Scan for the cell matching the given text and deliver its (X, Y) coordinate at center. 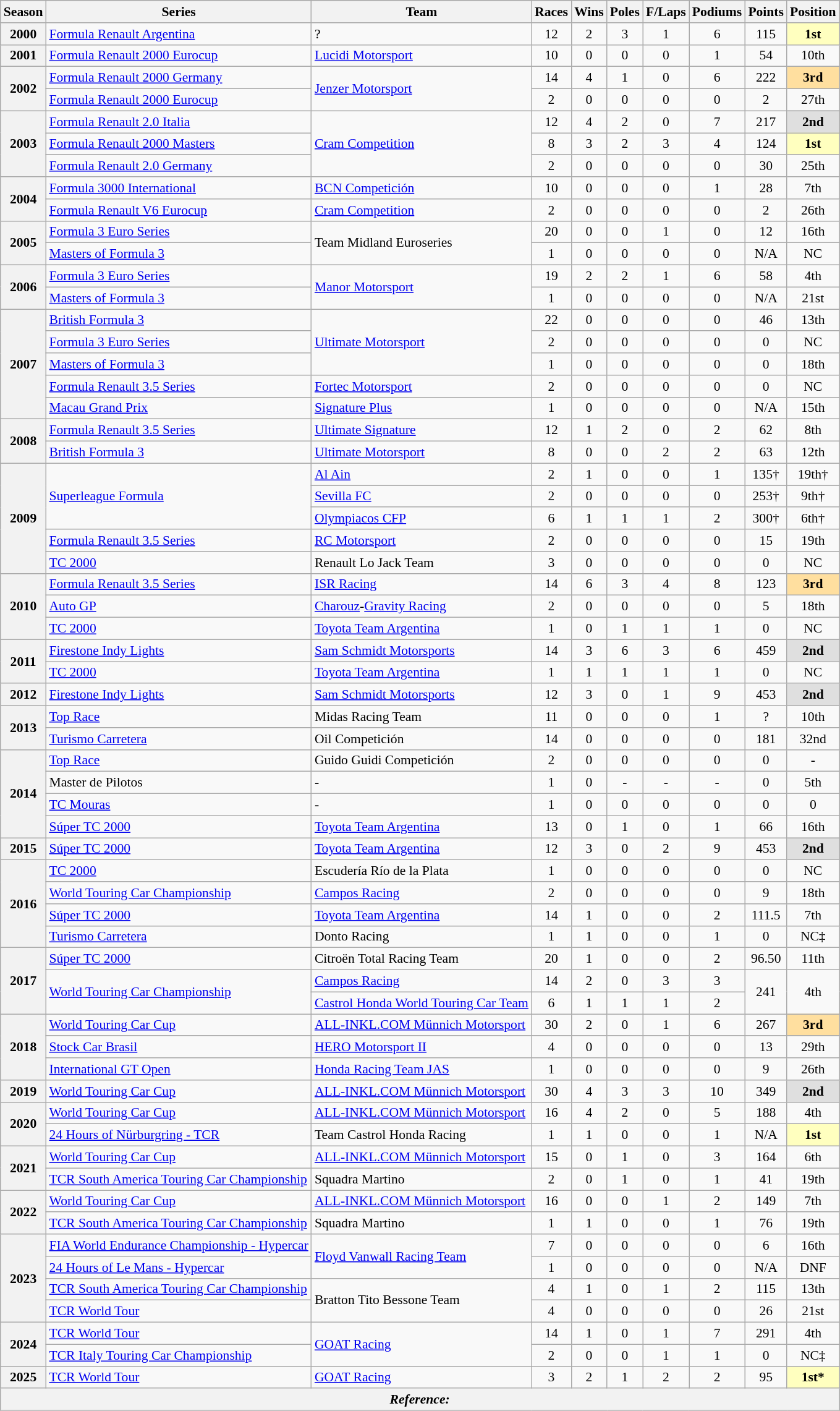
Al Ain (422, 474)
Floyd Vanwall Racing Team (422, 1256)
Fortec Motorsport (422, 386)
2007 (23, 364)
2010 (23, 606)
54 (766, 56)
32nd (813, 739)
Master de Pilotos (178, 783)
Formula Renault 2000 Masters (178, 144)
2011 (23, 662)
291 (766, 1334)
9th† (813, 497)
41 (766, 1179)
Team Castrol Honda Racing (422, 1135)
Superleague Formula (178, 496)
12th (813, 453)
66 (766, 827)
Macau Grand Prix (178, 408)
2019 (23, 1091)
Position (813, 12)
11 (551, 717)
Escudería Río de la Plata (422, 871)
62 (766, 430)
BCN Competición (422, 188)
2023 (23, 1278)
Poles (625, 12)
19th† (813, 474)
19 (551, 276)
26 (766, 1311)
300† (766, 519)
2020 (23, 1124)
Ultimate Signature (422, 430)
RC Motorsport (422, 540)
Points (766, 12)
Formula Renault 2.0 Germany (178, 166)
Podiums (717, 12)
2015 (23, 849)
2006 (23, 287)
217 (766, 122)
2001 (23, 56)
2021 (23, 1169)
Guido Guidi Competición (422, 761)
1st* (813, 1378)
27th (813, 100)
Jenzer Motorsport (422, 89)
Formula Renault 2.0 Italia (178, 122)
Oil Competición (422, 739)
2009 (23, 518)
Formula Renault 2000 Germany (178, 78)
2014 (23, 793)
24 Hours of Nürburgring - TCR (178, 1135)
164 (766, 1157)
2016 (23, 904)
2018 (23, 1047)
2012 (23, 695)
459 (766, 650)
2017 (23, 981)
124 (766, 144)
349 (766, 1091)
HERO Motorsport II (422, 1047)
5th (813, 783)
Team Midland Euroseries (422, 242)
Renault Lo Jack Team (422, 563)
6th (813, 1157)
8th (813, 430)
111.5 (766, 915)
Team (422, 12)
2025 (23, 1378)
Bratton Tito Bessone Team (422, 1300)
DNF (813, 1268)
ISR Racing (422, 584)
2003 (23, 143)
58 (766, 276)
Honda Racing Team JAS (422, 1069)
International GT Open (178, 1069)
24 Hours of Le Mans - Hypercar (178, 1268)
Auto GP (178, 607)
241 (766, 992)
Formula Renault V6 Eurocup (178, 210)
222 (766, 78)
2008 (23, 441)
2013 (23, 727)
Wins (589, 12)
Stock Car Brasil (178, 1047)
28 (766, 188)
123 (766, 584)
Citroën Total Racing Team (422, 959)
Lucidi Motorsport (422, 56)
2024 (23, 1344)
Formula Renault Argentina (178, 34)
95 (766, 1378)
22 (551, 320)
Formula 3000 International (178, 188)
15th (813, 408)
181 (766, 739)
TCR Italy Touring Car Championship (178, 1355)
F/Laps (666, 12)
135† (766, 474)
2022 (23, 1212)
2004 (23, 199)
Season (23, 12)
149 (766, 1201)
Sevilla FC (422, 497)
25th (813, 166)
Manor Motorsport (422, 287)
FIA World Endurance Championship - Hypercar (178, 1245)
2000 (23, 34)
TC Mouras (178, 805)
96.50 (766, 959)
Midas Racing Team (422, 717)
11th (813, 959)
Charouz-Gravity Racing (422, 607)
2005 (23, 242)
Reference: (420, 1400)
Signature Plus (422, 408)
188 (766, 1113)
Donto Racing (422, 937)
253† (766, 497)
6th† (813, 519)
2002 (23, 89)
46 (766, 320)
63 (766, 453)
Series (178, 12)
Olympiacos CFP (422, 519)
Castrol Honda World Touring Car Team (422, 1003)
267 (766, 1025)
76 (766, 1224)
29th (813, 1047)
Races (551, 12)
